Search for the cell housing the specified text and yield its [x, y] center coordinate. 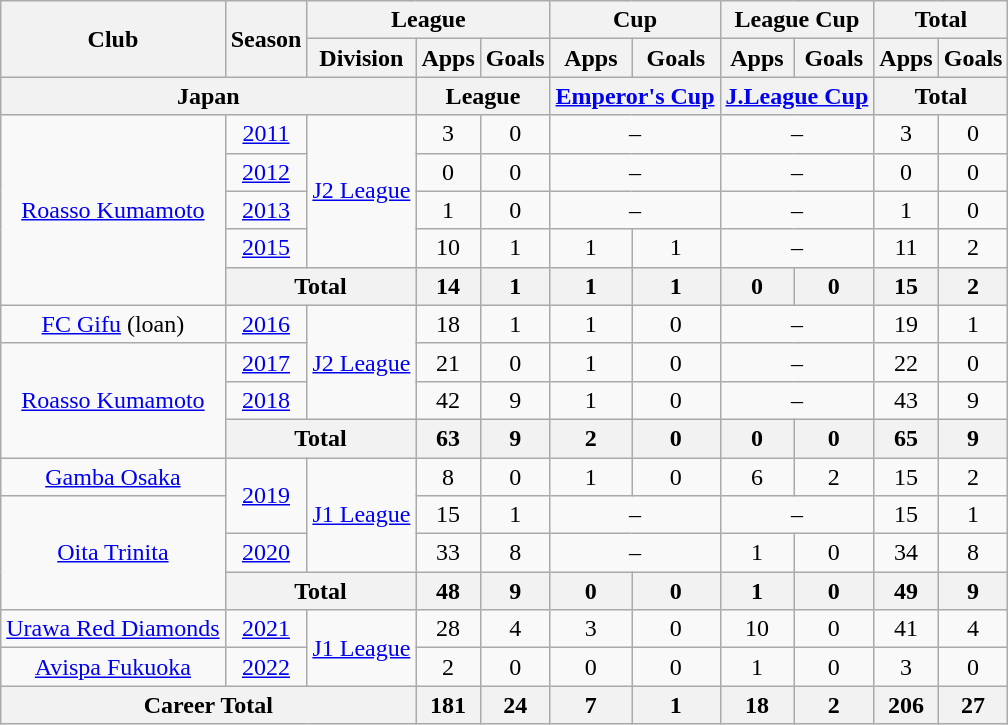
27 [973, 705]
2020 [266, 553]
19 [906, 324]
2016 [266, 324]
28 [448, 629]
43 [906, 400]
7 [591, 705]
181 [448, 705]
Career Total [208, 705]
48 [448, 591]
2017 [266, 362]
2015 [266, 248]
41 [906, 629]
Urawa Red Diamonds [113, 629]
206 [906, 705]
33 [448, 553]
2018 [266, 400]
2021 [266, 629]
2019 [266, 496]
Gamba Osaka [113, 477]
Season [266, 39]
Club [113, 39]
FC Gifu (loan) [113, 324]
63 [448, 438]
Cup [635, 20]
League Cup [797, 20]
2012 [266, 172]
2011 [266, 134]
2022 [266, 667]
22 [906, 362]
21 [448, 362]
Japan [208, 96]
24 [515, 705]
Avispa Fukuoka [113, 667]
11 [906, 248]
65 [906, 438]
Division [362, 58]
14 [448, 286]
42 [448, 400]
Oita Trinita [113, 553]
Emperor's Cup [635, 96]
49 [906, 591]
2013 [266, 210]
34 [906, 553]
J.League Cup [797, 96]
6 [757, 477]
